Provide the [x, y] coordinate of the cell's center where the given text is located.  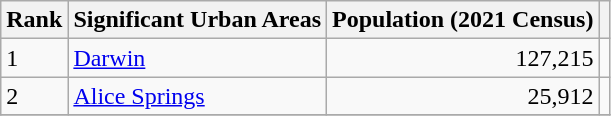
Population (2021 Census) [463, 20]
25,912 [463, 96]
Darwin [198, 58]
1 [34, 58]
2 [34, 96]
Rank [34, 20]
127,215 [463, 58]
Alice Springs [198, 96]
Significant Urban Areas [198, 20]
